Return the (X, Y) coordinate for the center point of the cell that contains the specified text.  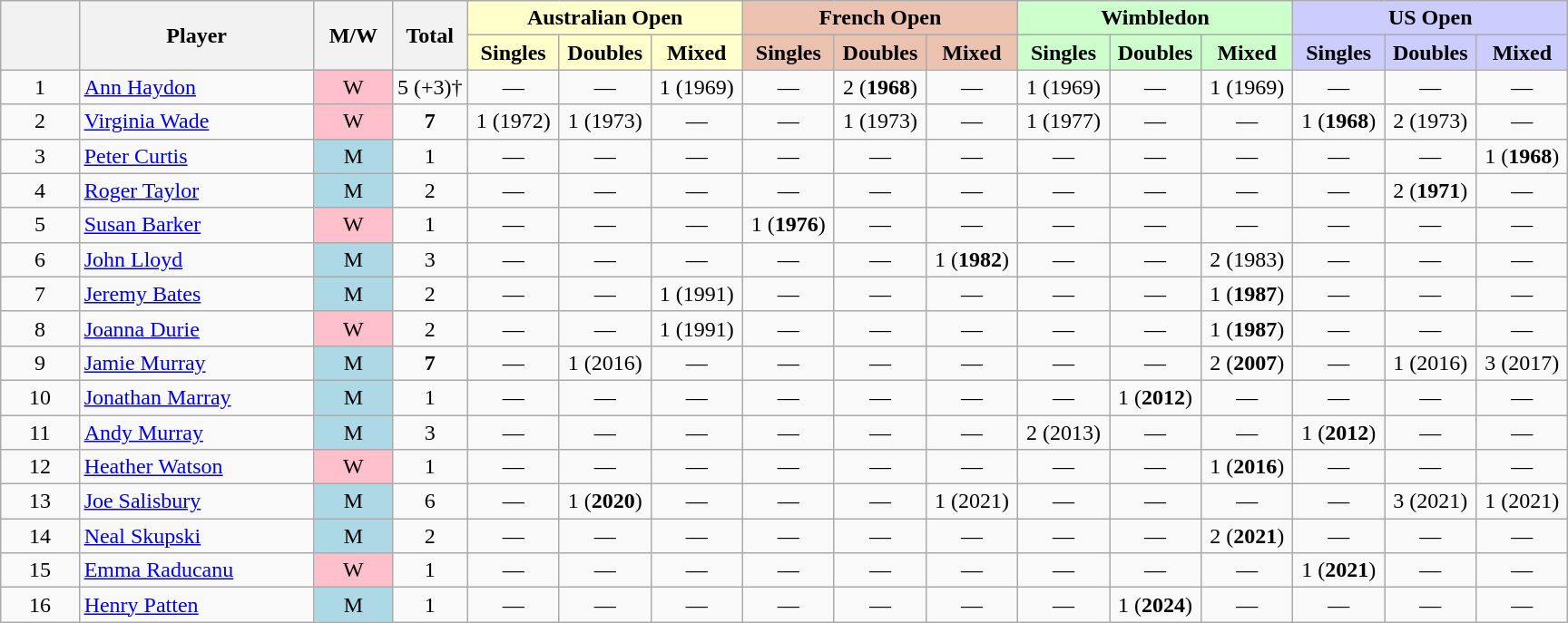
US Open (1430, 18)
Virginia Wade (196, 122)
Wimbledon (1154, 18)
1 (1977) (1063, 122)
2 (1983) (1247, 259)
11 (40, 433)
5 (40, 225)
1 (2024) (1156, 605)
Neal Skupski (196, 536)
14 (40, 536)
9 (40, 363)
15 (40, 570)
2 (1973) (1430, 122)
3 (2017) (1523, 363)
Jamie Murray (196, 363)
10 (40, 397)
1 (1976) (788, 225)
Jonathan Marray (196, 397)
Joanna Durie (196, 328)
2 (1968) (880, 87)
French Open (880, 18)
Susan Barker (196, 225)
1 (1982) (971, 259)
12 (40, 467)
Peter Curtis (196, 156)
Player (196, 35)
Joe Salisbury (196, 501)
2 (2021) (1247, 536)
2 (2007) (1247, 363)
8 (40, 328)
Andy Murray (196, 433)
2 (1971) (1430, 190)
4 (40, 190)
John Lloyd (196, 259)
1 (2020) (604, 501)
13 (40, 501)
Roger Taylor (196, 190)
Heather Watson (196, 467)
Henry Patten (196, 605)
Jeremy Bates (196, 294)
3 (2021) (1430, 501)
1 (1972) (514, 122)
Total (430, 35)
Emma Raducanu (196, 570)
Ann Haydon (196, 87)
5 (+3)† (430, 87)
Australian Open (604, 18)
M/W (353, 35)
16 (40, 605)
2 (2013) (1063, 433)
